Locate the cell with the specified text and output its (x, y) center coordinate. 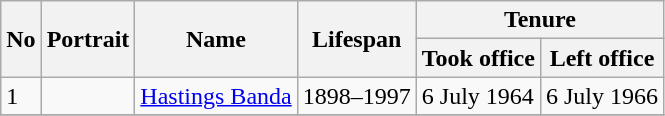
Tenure (540, 20)
No (21, 39)
Hastings Banda (216, 96)
1 (21, 96)
Portrait (88, 39)
6 July 1966 (602, 96)
Took office (478, 58)
Left office (602, 58)
1898–1997 (356, 96)
Lifespan (356, 39)
6 July 1964 (478, 96)
Name (216, 39)
